Search for the cell housing the specified text and yield its [x, y] center coordinate. 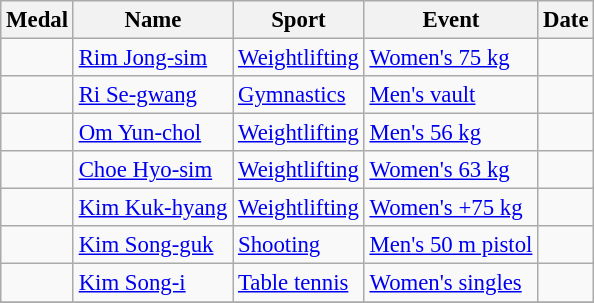
Women's +75 kg [451, 208]
Women's 63 kg [451, 170]
Women's singles [451, 283]
Kim Song-i [152, 283]
Date [566, 20]
Choe Hyo-sim [152, 170]
Ri Se-gwang [152, 95]
Men's 56 kg [451, 133]
Women's 75 kg [451, 58]
Men's 50 m pistol [451, 245]
Medal [38, 20]
Gymnastics [299, 95]
Men's vault [451, 95]
Kim Song-guk [152, 245]
Name [152, 20]
Sport [299, 20]
Table tennis [299, 283]
Om Yun-chol [152, 133]
Event [451, 20]
Shooting [299, 245]
Rim Jong-sim [152, 58]
Kim Kuk-hyang [152, 208]
